Locate the cell with the specified text and output its [X, Y] center coordinate. 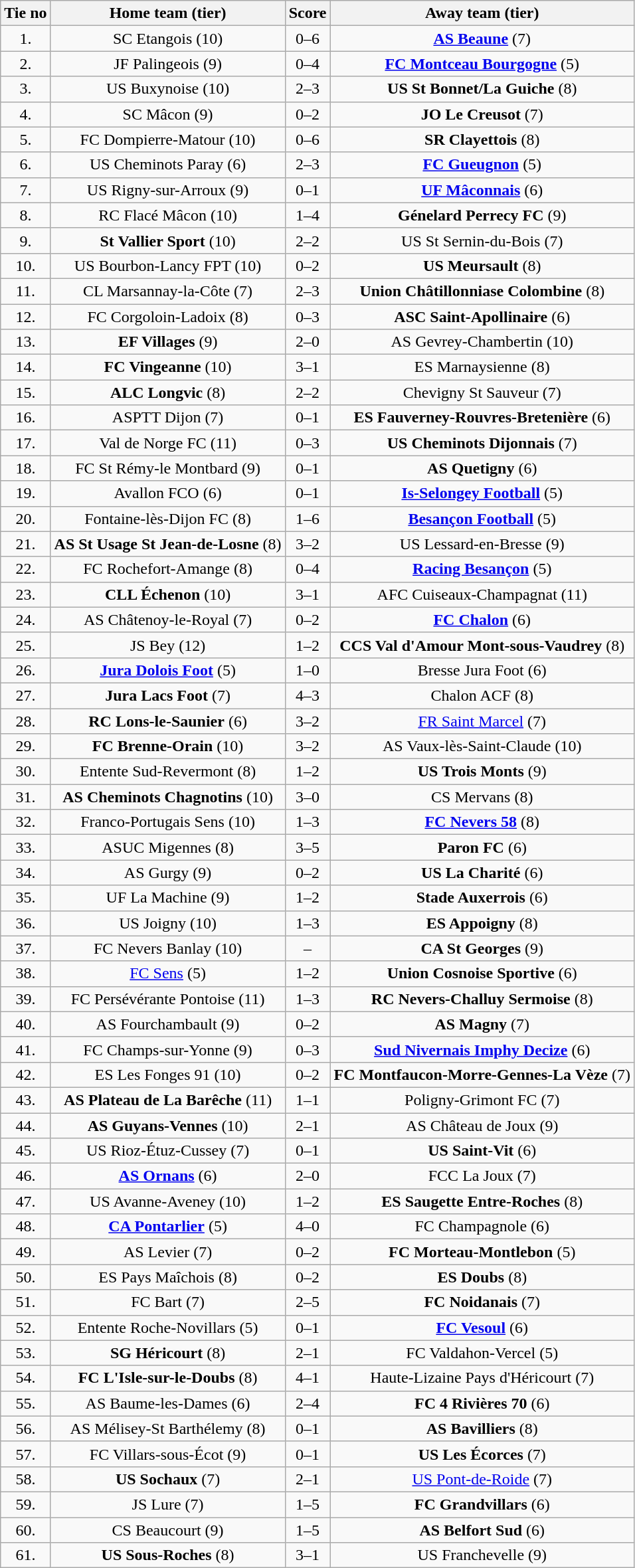
46. [25, 1176]
35. [25, 898]
16. [25, 418]
ES Doubs (8) [482, 1277]
Bresse Jura Foot (6) [482, 670]
ASUC Migennes (8) [167, 847]
US Saint-Vit (6) [482, 1151]
Franco-Portugais Sens (10) [167, 822]
13. [25, 342]
17. [25, 443]
US Buxynoise (10) [167, 89]
FC Villars-sous-Écot (9) [167, 1454]
CA St Georges (9) [482, 948]
4–3 [308, 695]
61. [25, 1555]
Away team (tier) [482, 13]
50. [25, 1277]
Chevigny St Sauveur (7) [482, 392]
FC Vesoul (6) [482, 1328]
Jura Lacs Foot (7) [167, 695]
4. [25, 114]
AS Guyans-Vennes (10) [167, 1126]
RC Lons-le-Saunier (6) [167, 721]
5. [25, 139]
3–5 [308, 847]
FC 4 Rivières 70 (6) [482, 1403]
SC Mâcon (9) [167, 114]
ASC Saint-Apollinaire (6) [482, 317]
FCC La Joux (7) [482, 1176]
FC Champs-sur-Yonne (9) [167, 1049]
CA Pontarlier (5) [167, 1227]
1–0 [308, 670]
AS Quetigny (6) [482, 468]
Entente Roche-Novillars (5) [167, 1328]
FC Gueugnon (5) [482, 165]
US Pont-de-Roide (7) [482, 1479]
Sud Nivernais Imphy Decize (6) [482, 1049]
CL Marsannay-la-Côte (7) [167, 291]
FC Montceau Bourgogne (5) [482, 64]
FC Dompierre-Matour (10) [167, 139]
JS Bey (12) [167, 645]
7. [25, 190]
AS Mélisey-St Barthélemy (8) [167, 1429]
8. [25, 215]
SG Héricourt (8) [167, 1353]
AS Châtenoy-le-Royal (7) [167, 620]
US Rigny-sur-Arroux (9) [167, 190]
CS Mervans (8) [482, 797]
ALC Longvic (8) [167, 392]
37. [25, 948]
US Trois Monts (9) [482, 772]
AS Plateau de La Barêche (11) [167, 1100]
1. [25, 39]
US La Charité (6) [482, 873]
FC Bart (7) [167, 1302]
32. [25, 822]
58. [25, 1479]
28. [25, 721]
Paron FC (6) [482, 847]
2. [25, 64]
34. [25, 873]
US Cheminots Paray (6) [167, 165]
3. [25, 89]
US St Bonnet/La Guiche (8) [482, 89]
FC Brenne-Orain (10) [167, 746]
25. [25, 645]
– [308, 948]
Poligny-Grimont FC (7) [482, 1100]
Avallon FCO (6) [167, 493]
RC Nevers-Challuy Sermoise (8) [482, 999]
42. [25, 1075]
21. [25, 544]
57. [25, 1454]
FC Champagnole (6) [482, 1227]
US Cheminots Dijonnais (7) [482, 443]
FC Nevers Banlay (10) [167, 948]
FC Nevers 58 (8) [482, 822]
45. [25, 1151]
AFC Cuiseaux-Champagnat (11) [482, 594]
Fontaine-lès-Dijon FC (8) [167, 519]
9. [25, 240]
AS Vaux-lès-Saint-Claude (10) [482, 746]
ES Pays Maîchois (8) [167, 1277]
AS Ornans (6) [167, 1176]
1–1 [308, 1100]
14. [25, 367]
1–4 [308, 215]
24. [25, 620]
ES Les Fonges 91 (10) [167, 1075]
4–0 [308, 1227]
23. [25, 594]
22. [25, 569]
FC Corgoloin-Ladoix (8) [167, 317]
Is-Selongey Football (5) [482, 493]
43. [25, 1100]
47. [25, 1201]
FC Chalon (6) [482, 620]
ES Marnaysienne (8) [482, 367]
US Avanne-Aveney (10) [167, 1201]
41. [25, 1049]
EF Villages (9) [167, 342]
US St Sernin-du-Bois (7) [482, 240]
SR Clayettois (8) [482, 139]
US Bourbon-Lancy FPT (10) [167, 266]
Home team (tier) [167, 13]
FC Persévérante Pontoise (11) [167, 999]
ES Appoigny (8) [482, 923]
Haute-Lizaine Pays d'Héricourt (7) [482, 1378]
AS Cheminots Chagnotins (10) [167, 797]
33. [25, 847]
Union Cosnoise Sportive (6) [482, 974]
2–5 [308, 1302]
12. [25, 317]
St Vallier Sport (10) [167, 240]
AS Gevrey-Chambertin (10) [482, 342]
US Rioz-Étuz-Cussey (7) [167, 1151]
Génelard Perrecy FC (9) [482, 215]
54. [25, 1378]
AS Château de Joux (9) [482, 1126]
Entente Sud-Revermont (8) [167, 772]
AS Belfort Sud (6) [482, 1529]
56. [25, 1429]
Stade Auxerrois (6) [482, 898]
39. [25, 999]
CLL Échenon (10) [167, 594]
Chalon ACF (8) [482, 695]
US Sochaux (7) [167, 1479]
AS Beaune (7) [482, 39]
AS Bavilliers (8) [482, 1429]
29. [25, 746]
FC Sens (5) [167, 974]
3–0 [308, 797]
ES Fauverney-Rouvres-Bretenière (6) [482, 418]
US Joigny (10) [167, 923]
FC Noidanais (7) [482, 1302]
Racing Besançon (5) [482, 569]
18. [25, 468]
52. [25, 1328]
FC L'Isle-sur-le-Doubs (8) [167, 1378]
53. [25, 1353]
UF Mâconnais (6) [482, 190]
60. [25, 1529]
FC Rochefort-Amange (8) [167, 569]
US Sous-Roches (8) [167, 1555]
Union Châtillonniase Colombine (8) [482, 291]
31. [25, 797]
11. [25, 291]
FC Montfaucon-Morre-Gennes-La Vèze (7) [482, 1075]
CCS Val d'Amour Mont-sous-Vaudrey (8) [482, 645]
51. [25, 1302]
FR Saint Marcel (7) [482, 721]
10. [25, 266]
Besançon Football (5) [482, 519]
48. [25, 1227]
AS Baume-les-Dames (6) [167, 1403]
Score [308, 13]
FC St Rémy-le Montbard (9) [167, 468]
FC Valdahon-Vercel (5) [482, 1353]
US Les Écorces (7) [482, 1454]
AS Levier (7) [167, 1252]
US Franchevelle (9) [482, 1555]
AS Magny (7) [482, 1024]
27. [25, 695]
FC Vingeanne (10) [167, 367]
ES Saugette Entre-Roches (8) [482, 1201]
RC Flacé Mâcon (10) [167, 215]
44. [25, 1126]
49. [25, 1252]
JF Palingeois (9) [167, 64]
ASPTT Dijon (7) [167, 418]
15. [25, 392]
40. [25, 1024]
JO Le Creusot (7) [482, 114]
30. [25, 772]
FC Grandvillars (6) [482, 1504]
Tie no [25, 13]
FC Morteau-Montlebon (5) [482, 1252]
19. [25, 493]
2–4 [308, 1403]
AS St Usage St Jean-de-Losne (8) [167, 544]
US Meursault (8) [482, 266]
JS Lure (7) [167, 1504]
AS Fourchambault (9) [167, 1024]
38. [25, 974]
US Lessard-en-Bresse (9) [482, 544]
55. [25, 1403]
59. [25, 1504]
AS Gurgy (9) [167, 873]
Jura Dolois Foot (5) [167, 670]
4–1 [308, 1378]
CS Beaucourt (9) [167, 1529]
26. [25, 670]
Val de Norge FC (11) [167, 443]
20. [25, 519]
1–6 [308, 519]
6. [25, 165]
36. [25, 923]
SC Etangois (10) [167, 39]
UF La Machine (9) [167, 898]
